Pinpoint the cell where the given text exists, returning its [x, y] midpoint coordinate. 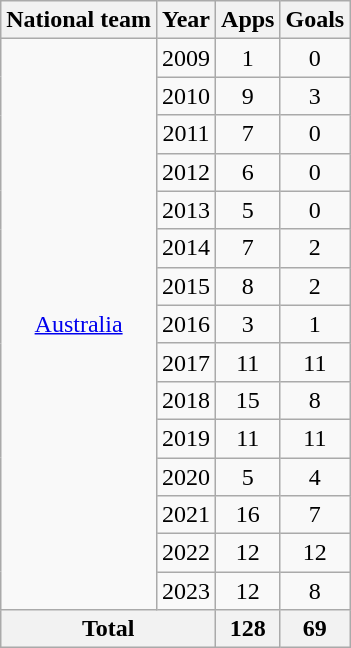
National team [79, 20]
2015 [186, 286]
Goals [315, 20]
9 [248, 96]
128 [248, 629]
15 [248, 400]
2009 [186, 58]
Total [108, 629]
Year [186, 20]
2014 [186, 248]
Apps [248, 20]
2020 [186, 477]
2018 [186, 400]
2016 [186, 324]
2013 [186, 210]
4 [315, 477]
2010 [186, 96]
Australia [79, 324]
2012 [186, 172]
6 [248, 172]
2011 [186, 134]
2022 [186, 553]
16 [248, 515]
2019 [186, 438]
2023 [186, 591]
2017 [186, 362]
2021 [186, 515]
69 [315, 629]
